From the cell containing the given text, extract its center point as (x, y) coordinate. 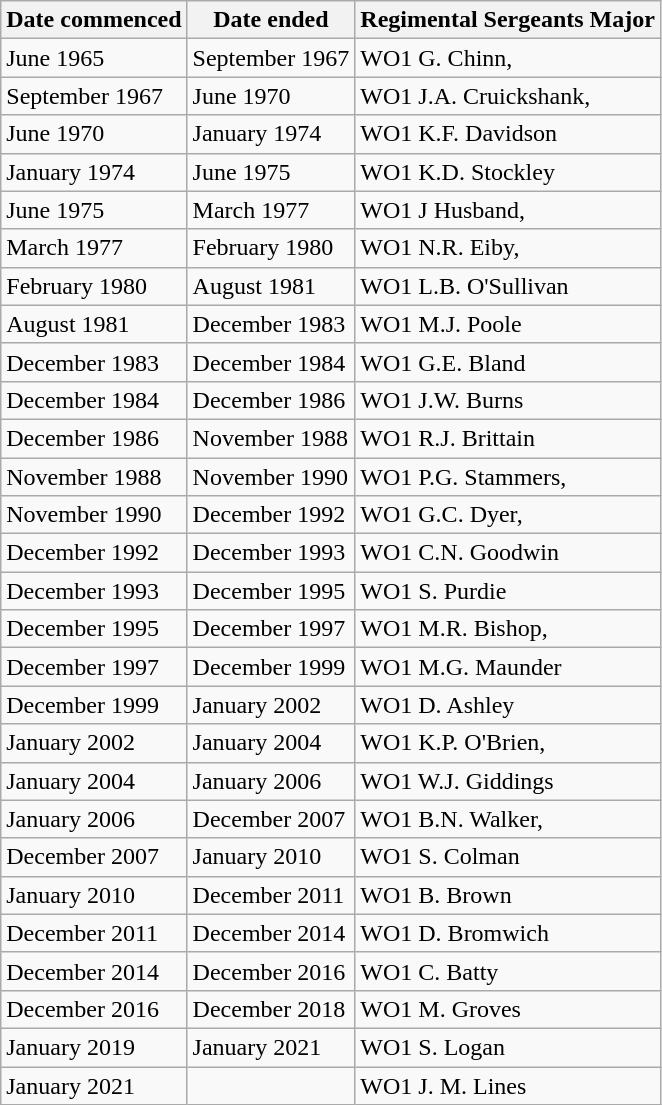
WO1 D. Ashley (508, 705)
WO1 K.F. Davidson (508, 134)
WO1 S. Purdie (508, 591)
WO1 B. Brown (508, 895)
WO1 J Husband, (508, 210)
WO1 N.R. Eiby, (508, 248)
WO1 J. M. Lines (508, 1085)
WO1 C. Batty (508, 971)
Date ended (271, 20)
WO1 P.G. Stammers, (508, 477)
WO1 K.D. Stockley (508, 172)
WO1 W.J. Giddings (508, 781)
WO1 M.G. Maunder (508, 667)
Date commenced (94, 20)
WO1 G. Chinn, (508, 58)
WO1 J.A. Cruickshank, (508, 96)
WO1 D. Bromwich (508, 933)
WO1 M.R. Bishop, (508, 629)
January 2019 (94, 1047)
WO1 K.P. O'Brien, (508, 743)
WO1 M.J. Poole (508, 324)
Regimental Sergeants Major (508, 20)
WO1 J.W. Burns (508, 400)
WO1 G.C. Dyer, (508, 515)
WO1 B.N. Walker, (508, 819)
WO1 C.N. Goodwin (508, 553)
WO1 S. Logan (508, 1047)
December 2018 (271, 1009)
WO1 S. Colman (508, 857)
WO1 G.E. Bland (508, 362)
WO1 R.J. Brittain (508, 438)
WO1 M. Groves (508, 1009)
June 1965 (94, 58)
WO1 L.B. O'Sullivan (508, 286)
